Find where the given text appears and provide that cell's center as (X, Y) coordinate. 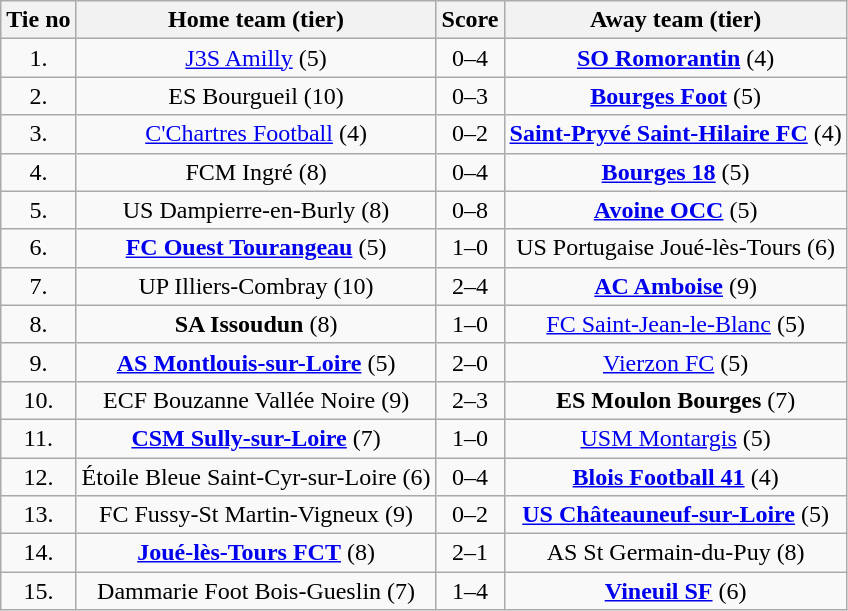
13. (38, 515)
8. (38, 324)
15. (38, 591)
12. (38, 477)
Away team (tier) (676, 20)
4. (38, 172)
11. (38, 438)
SA Issoudun (8) (256, 324)
AS St Germain-du-Puy (8) (676, 553)
CSM Sully-sur-Loire (7) (256, 438)
ES Bourgueil (10) (256, 96)
FC Ouest Tourangeau (5) (256, 248)
Dammarie Foot Bois-Gueslin (7) (256, 591)
Joué-lès-Tours FCT (8) (256, 553)
SO Romorantin (4) (676, 58)
J3S Amilly (5) (256, 58)
Avoine OCC (5) (676, 210)
Home team (tier) (256, 20)
2–4 (470, 286)
5. (38, 210)
2–3 (470, 400)
ES Moulon Bourges (7) (676, 400)
Bourges Foot (5) (676, 96)
9. (38, 362)
UP Illiers-Combray (10) (256, 286)
Score (470, 20)
ECF Bouzanne Vallée Noire (9) (256, 400)
10. (38, 400)
Vierzon FC (5) (676, 362)
0–3 (470, 96)
US Dampierre-en-Burly (8) (256, 210)
7. (38, 286)
1–4 (470, 591)
AS Montlouis-sur-Loire (5) (256, 362)
C'Chartres Football (4) (256, 134)
Étoile Bleue Saint-Cyr-sur-Loire (6) (256, 477)
Saint-Pryvé Saint-Hilaire FC (4) (676, 134)
AC Amboise (9) (676, 286)
1. (38, 58)
2. (38, 96)
3. (38, 134)
US Portugaise Joué-lès-Tours (6) (676, 248)
Vineuil SF (6) (676, 591)
2–1 (470, 553)
2–0 (470, 362)
FCM Ingré (8) (256, 172)
14. (38, 553)
FC Fussy-St Martin-Vigneux (9) (256, 515)
Tie no (38, 20)
Bourges 18 (5) (676, 172)
0–8 (470, 210)
Blois Football 41 (4) (676, 477)
US Châteauneuf-sur-Loire (5) (676, 515)
USM Montargis (5) (676, 438)
FC Saint-Jean-le-Blanc (5) (676, 324)
6. (38, 248)
